Search for the cell housing the specified text and yield its (X, Y) center coordinate. 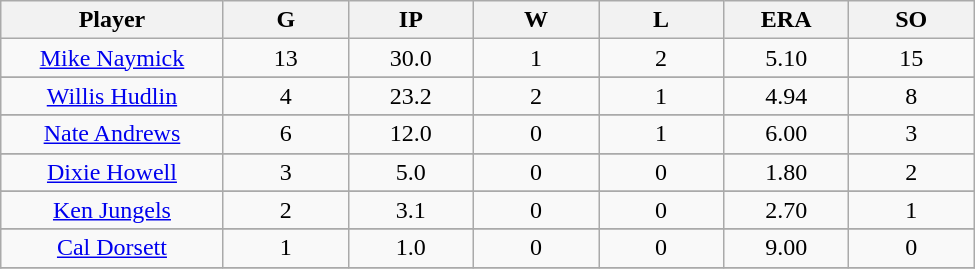
2.70 (786, 210)
Willis Hudlin (112, 96)
8 (912, 96)
ERA (786, 20)
Mike Naymick (112, 58)
Player (112, 20)
W (536, 20)
G (286, 20)
L (660, 20)
Nate Andrews (112, 134)
30.0 (410, 58)
13 (286, 58)
4.94 (786, 96)
9.00 (786, 248)
SO (912, 20)
IP (410, 20)
12.0 (410, 134)
1.80 (786, 172)
Dixie Howell (112, 172)
Cal Dorsett (112, 248)
23.2 (410, 96)
5.0 (410, 172)
1.0 (410, 248)
15 (912, 58)
5.10 (786, 58)
3.1 (410, 210)
Ken Jungels (112, 210)
6 (286, 134)
6.00 (786, 134)
4 (286, 96)
